Determine the (X, Y) coordinate at the center of the cell enclosing the given text.  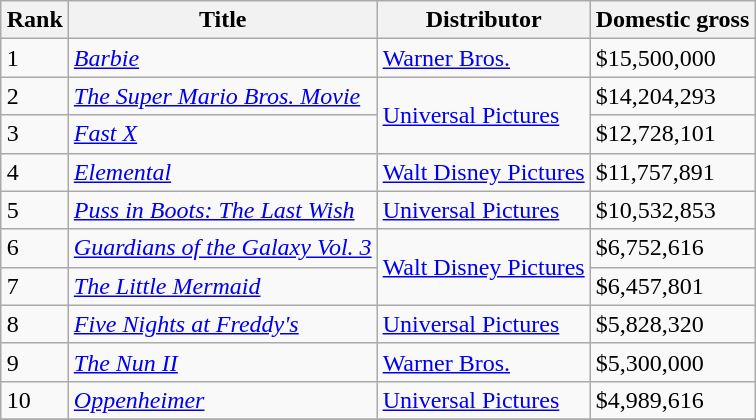
Five Nights at Freddy's (222, 324)
Oppenheimer (222, 400)
Title (222, 20)
6 (34, 248)
Distributor (484, 20)
3 (34, 134)
7 (34, 286)
$5,300,000 (672, 362)
1 (34, 58)
10 (34, 400)
Puss in Boots: The Last Wish (222, 210)
$6,752,616 (672, 248)
2 (34, 96)
Rank (34, 20)
Guardians of the Galaxy Vol. 3 (222, 248)
The Nun II (222, 362)
Domestic gross (672, 20)
The Little Mermaid (222, 286)
Elemental (222, 172)
$6,457,801 (672, 286)
The Super Mario Bros. Movie (222, 96)
9 (34, 362)
$11,757,891 (672, 172)
Fast X (222, 134)
$14,204,293 (672, 96)
8 (34, 324)
5 (34, 210)
$12,728,101 (672, 134)
$4,989,616 (672, 400)
$10,532,853 (672, 210)
$15,500,000 (672, 58)
Barbie (222, 58)
4 (34, 172)
$5,828,320 (672, 324)
